Provide the [X, Y] coordinate of the cell's center where the given text is located.  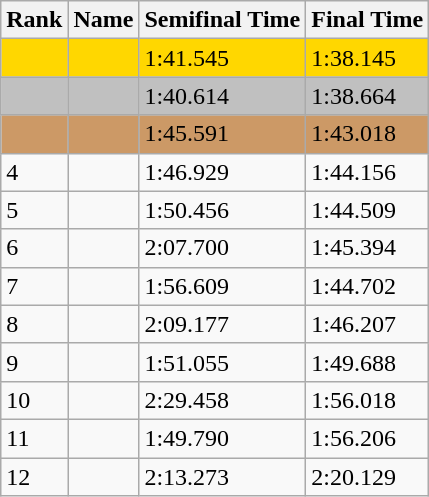
1:45.394 [368, 248]
6 [34, 248]
1:38.145 [368, 58]
1:46.929 [222, 172]
1:44.156 [368, 172]
1:43.018 [368, 134]
1:51.055 [222, 362]
5 [34, 210]
1:56.018 [368, 400]
Name [104, 20]
1:45.591 [222, 134]
9 [34, 362]
4 [34, 172]
11 [34, 438]
2:20.129 [368, 477]
10 [34, 400]
Semifinal Time [222, 20]
12 [34, 477]
1:49.688 [368, 362]
1:56.609 [222, 286]
Rank [34, 20]
1:56.206 [368, 438]
2:13.273 [222, 477]
1:41.545 [222, 58]
1:49.790 [222, 438]
2:09.177 [222, 324]
7 [34, 286]
Final Time [368, 20]
1:40.614 [222, 96]
8 [34, 324]
1:44.509 [368, 210]
2:29.458 [222, 400]
1:38.664 [368, 96]
1:46.207 [368, 324]
1:44.702 [368, 286]
1:50.456 [222, 210]
2:07.700 [222, 248]
